Determine the [X, Y] coordinate at the center of the cell enclosing the given text.  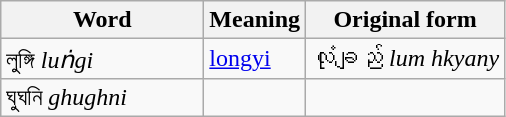
Meaning [255, 20]
ঘুঘনি ghughni [102, 97]
Original form [406, 20]
longyi [255, 59]
লুঙ্গি luṅgi [102, 59]
Word [102, 20]
လုံချည် lum hkyany [406, 59]
